Detect which cell encompasses the target text, then output its [x, y] center coordinate. 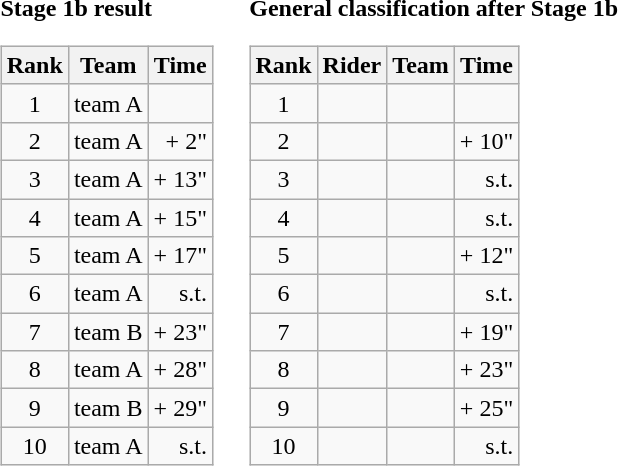
+ 10" [486, 141]
+ 12" [486, 256]
+ 15" [180, 217]
+ 17" [180, 256]
+ 28" [180, 370]
Rider [352, 65]
+ 19" [486, 332]
+ 29" [180, 408]
+ 2" [180, 141]
+ 13" [180, 179]
+ 25" [486, 408]
